Return (X, Y) of the center of cell containing provided text 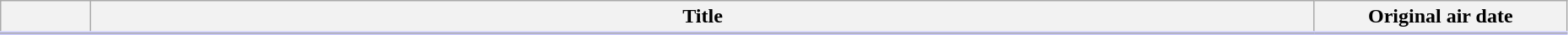
Title (703, 17)
Original air date (1441, 17)
